Extract the (X, Y) coordinate from the center of the cell holding the provided text.  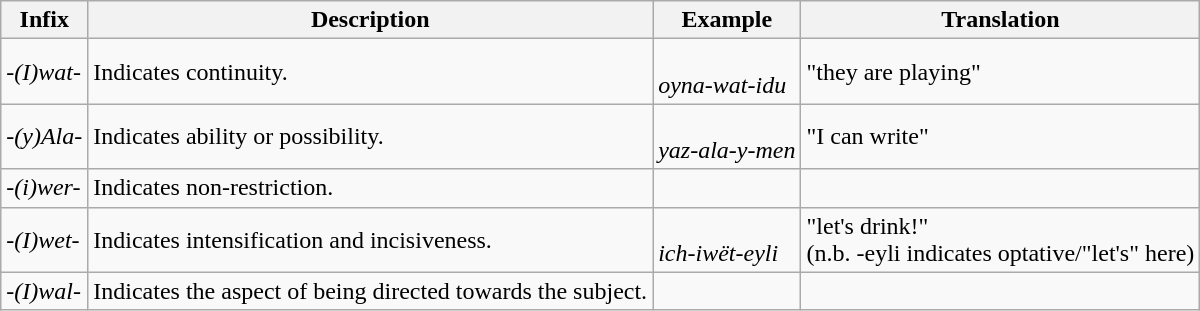
Indicates the aspect of being directed towards the subject. (370, 291)
Indicates intensification and incisiveness. (370, 240)
Indicates ability or possibility. (370, 136)
-(y)Ala- (44, 136)
Example (727, 20)
"let's drink!"(n.b. -eyli indicates optative/"let's" here) (1000, 240)
-(I)wat- (44, 72)
Translation (1000, 20)
ich-iwët-eyli (727, 240)
yaz-ala-y-men (727, 136)
Indicates continuity. (370, 72)
-(I)wal- (44, 291)
oyna-wat-idu (727, 72)
-(i)wer- (44, 188)
"they are playing" (1000, 72)
Infix (44, 20)
Description (370, 20)
-(I)wet- (44, 240)
"I can write" (1000, 136)
Indicates non-restriction. (370, 188)
